Scan for the cell matching the given text and deliver its [x, y] coordinate at center. 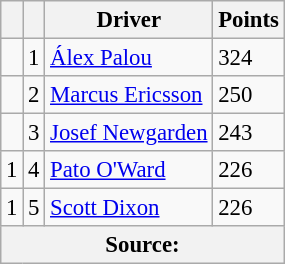
250 [248, 95]
Source: [142, 245]
Scott Dixon [129, 208]
4 [34, 170]
324 [248, 58]
Driver [129, 20]
Pato O'Ward [129, 170]
Josef Newgarden [129, 133]
243 [248, 133]
5 [34, 208]
Álex Palou [129, 58]
Points [248, 20]
2 [34, 95]
Marcus Ericsson [129, 95]
3 [34, 133]
